Capture the cell that displays the provided text and extract its [x, y] central coordinate. 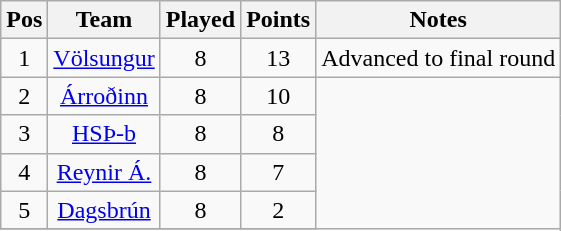
4 [24, 172]
Played [200, 20]
3 [24, 134]
Reynir Á. [104, 172]
Notes [438, 20]
Advanced to final round [438, 58]
HSÞ-b [104, 134]
Dagsbrún [104, 210]
Pos [24, 20]
Team [104, 20]
7 [278, 172]
10 [278, 96]
Points [278, 20]
Völsungur [104, 58]
13 [278, 58]
5 [24, 210]
1 [24, 58]
Árroðinn [104, 96]
